Find where the given text appears and provide that cell's center as [x, y] coordinate. 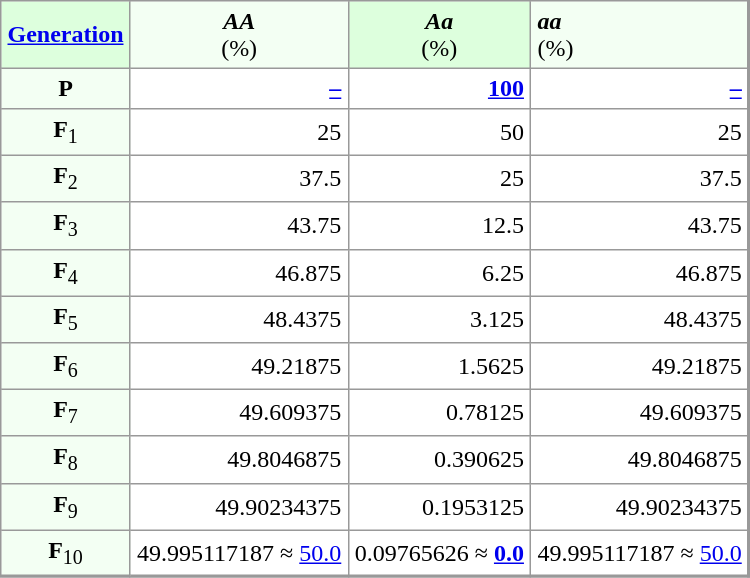
0.09765626 ≈ 0.0 [440, 554]
F10 [66, 554]
0.390625 [440, 460]
Generation [66, 35]
F6 [66, 366]
F8 [66, 460]
F4 [66, 272]
F5 [66, 320]
F9 [66, 506]
50 [440, 132]
3.125 [440, 320]
6.25 [440, 272]
F7 [66, 412]
F2 [66, 180]
0.78125 [440, 412]
12.5 [440, 226]
100 [440, 88]
P [66, 88]
aa (%) [640, 35]
AA(%) [239, 35]
Aa (%) [440, 35]
1.5625 [440, 366]
F3 [66, 226]
F1 [66, 132]
0.1953125 [440, 506]
